Output the (X, Y) coordinate of the center of the cell containing the given text.  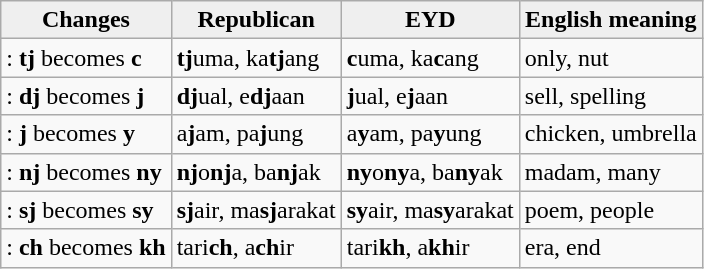
: j becomes y (86, 134)
sell, spelling (610, 96)
English meaning (610, 20)
only, nut (610, 58)
ajam, pajung (256, 134)
: sj becomes sy (86, 210)
njonja, banjak (256, 172)
tarikh, akhir (430, 248)
era, end (610, 248)
syair, masyarakat (430, 210)
tarich, achir (256, 248)
tjuma, katjang (256, 58)
Republican (256, 20)
chicken, umbrella (610, 134)
: nj becomes ny (86, 172)
sjair, masjarakat (256, 210)
Changes (86, 20)
: dj becomes j (86, 96)
EYD (430, 20)
cuma, kacang (430, 58)
jual, ejaan (430, 96)
nyonya, banyak (430, 172)
poem, people (610, 210)
: ch becomes kh (86, 248)
: tj becomes c (86, 58)
ayam, payung (430, 134)
madam, many (610, 172)
djual, edjaan (256, 96)
